Return [x, y] of the center of cell containing provided text 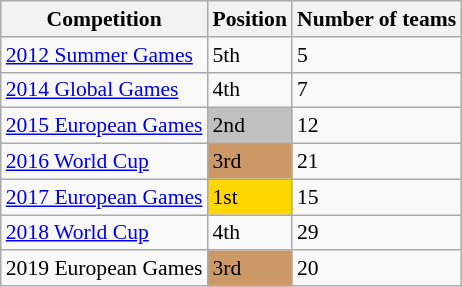
12 [376, 126]
2015 European Games [104, 126]
5th [249, 55]
2017 European Games [104, 197]
2018 World Cup [104, 233]
21 [376, 162]
2016 World Cup [104, 162]
Position [249, 19]
7 [376, 90]
2nd [249, 126]
15 [376, 197]
2014 Global Games [104, 90]
Competition [104, 19]
Number of teams [376, 19]
5 [376, 55]
29 [376, 233]
20 [376, 269]
2012 Summer Games [104, 55]
1st [249, 197]
2019 European Games [104, 269]
